For the text-containing cell, return its midpoint in [X, Y] coordinate format. 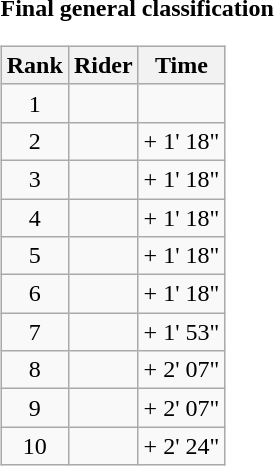
4 [34, 217]
10 [34, 446]
1 [34, 103]
+ 2' 24" [182, 446]
Time [182, 65]
Rank [34, 65]
Rider [103, 65]
5 [34, 256]
8 [34, 370]
3 [34, 179]
7 [34, 332]
+ 1' 53" [182, 332]
6 [34, 294]
9 [34, 408]
2 [34, 141]
